Return the [X, Y] coordinate for the center point of the cell that contains the specified text.  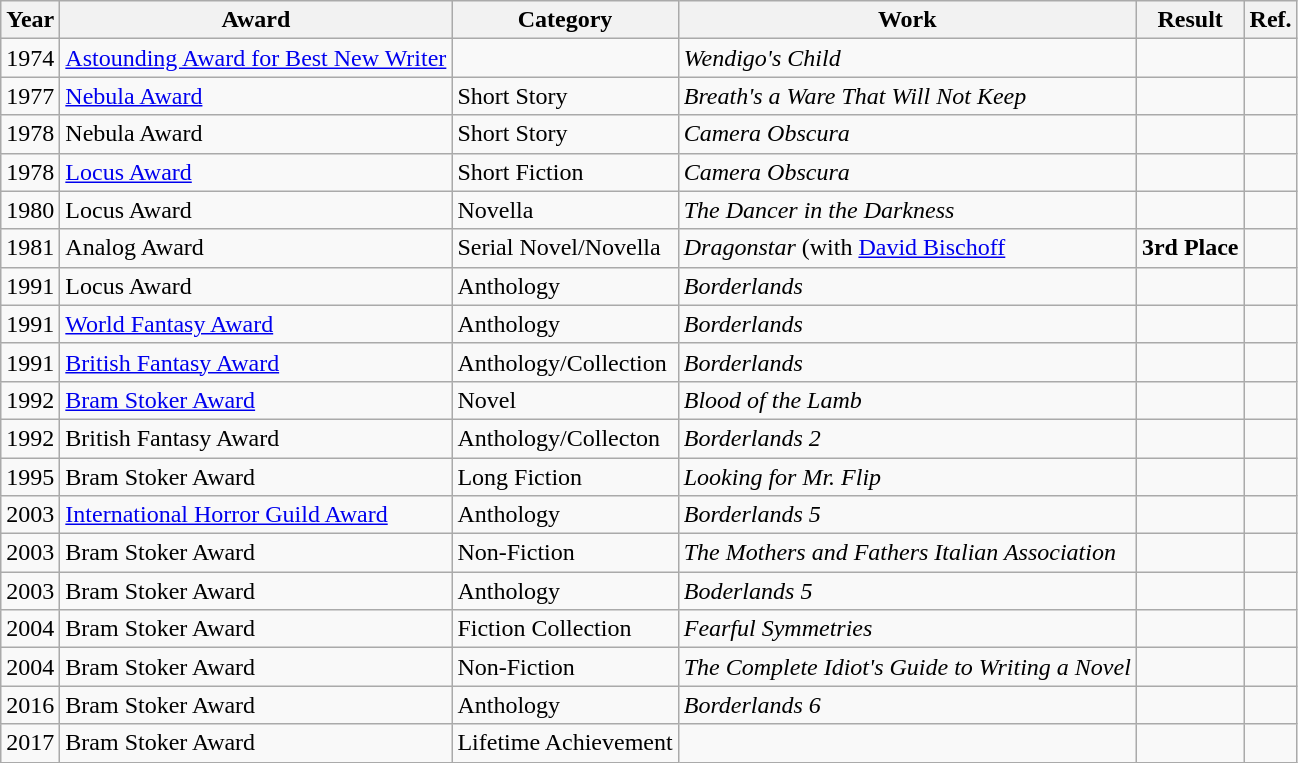
Astounding Award for Best New Writer [256, 58]
The Mothers and Fathers Italian Association [907, 553]
Boderlands 5 [907, 591]
Anthology/Collection [565, 362]
Ref. [1270, 20]
Category [565, 20]
Blood of the Lamb [907, 400]
1980 [30, 210]
Novel [565, 400]
Borderlands 6 [907, 705]
Lifetime Achievement [565, 743]
International Horror Guild Award [256, 515]
1981 [30, 248]
Breath's a Ware That Will Not Keep [907, 96]
Analog Award [256, 248]
Fearful Symmetries [907, 629]
Dragonstar (with David Bischoff [907, 248]
Fiction Collection [565, 629]
Anthology/Collecton [565, 438]
1974 [30, 58]
Long Fiction [565, 477]
Novella [565, 210]
The Dancer in the Darkness [907, 210]
2017 [30, 743]
Result [1190, 20]
World Fantasy Award [256, 324]
Borderlands 5 [907, 515]
Short Fiction [565, 172]
2016 [30, 705]
Wendigo's Child [907, 58]
Year [30, 20]
Looking for Mr. Flip [907, 477]
The Complete Idiot's Guide to Writing a Novel [907, 667]
Work [907, 20]
3rd Place [1190, 248]
Serial Novel/Novella [565, 248]
1995 [30, 477]
Borderlands 2 [907, 438]
1977 [30, 96]
Award [256, 20]
